Output the [x, y] coordinate of the center of the cell containing the given text.  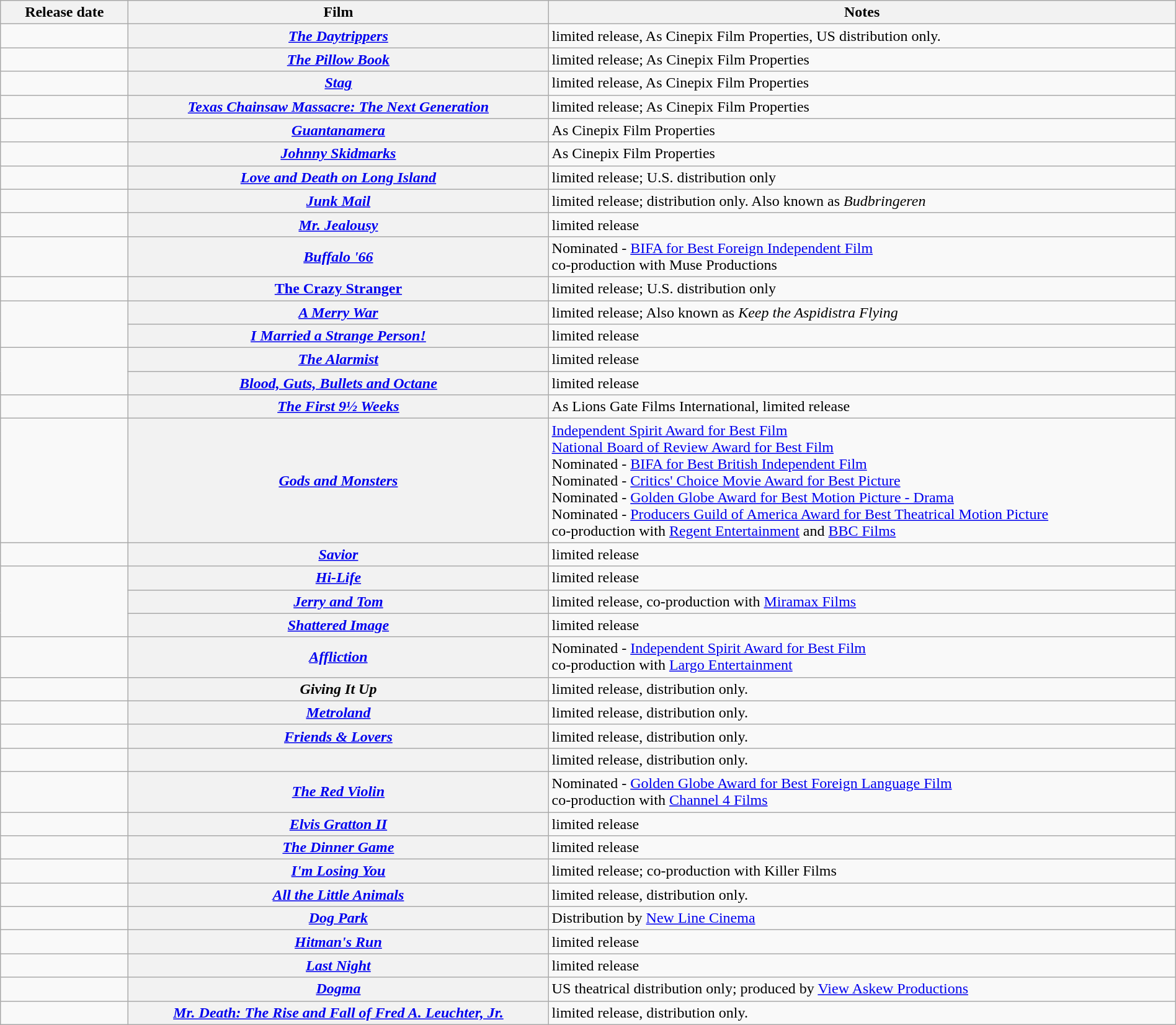
Nominated - Golden Globe Award for Best Foreign Language Film co-production with Channel 4 Films [862, 791]
Blood, Guts, Bullets and Octane [339, 383]
Texas Chainsaw Massacre: The Next Generation [339, 107]
Hitman's Run [339, 942]
Savior [339, 554]
Notes [862, 12]
The Red Violin [339, 791]
limited release, As Cinepix Film Properties [862, 83]
limited release, co-production with Miramax Films [862, 601]
The Daytrippers [339, 36]
Metroland [339, 712]
The Pillow Book [339, 60]
Release date [65, 12]
Dog Park [339, 918]
A Merry War [339, 312]
All the Little Animals [339, 895]
Junk Mail [339, 201]
Friends & Lovers [339, 736]
Hi-Life [339, 578]
Shattered Image [339, 625]
The Dinner Game [339, 848]
Nominated - BIFA for Best Foreign Independent Film co-production with Muse Productions [862, 257]
The First 9½ Weeks [339, 407]
limited release; Also known as Keep the Aspidistra Flying [862, 312]
Giving It Up [339, 689]
US theatrical distribution only; produced by View Askew Productions [862, 989]
I Married a Strange Person! [339, 336]
limited release; distribution only. Also known as Budbringeren [862, 201]
Film [339, 12]
Johnny Skidmarks [339, 154]
Mr. Death: The Rise and Fall of Fred A. Leuchter, Jr. [339, 1013]
Dogma [339, 989]
The Crazy Stranger [339, 288]
Stag [339, 83]
limited release, As Cinepix Film Properties, US distribution only. [862, 36]
limited release; co-production with Killer Films [862, 871]
Distribution by New Line Cinema [862, 918]
Nominated - Independent Spirit Award for Best Film co-production with Largo Entertainment [862, 657]
Gods and Monsters [339, 481]
Guantanamera [339, 130]
Affliction [339, 657]
Jerry and Tom [339, 601]
I'm Losing You [339, 871]
Elvis Gratton II [339, 824]
As Lions Gate Films International, limited release [862, 407]
Mr. Jealousy [339, 224]
Love and Death on Long Island [339, 177]
The Alarmist [339, 360]
Last Night [339, 965]
Buffalo '66 [339, 257]
